Provide the (x, y) coordinate of the cell's center where the given text is located.  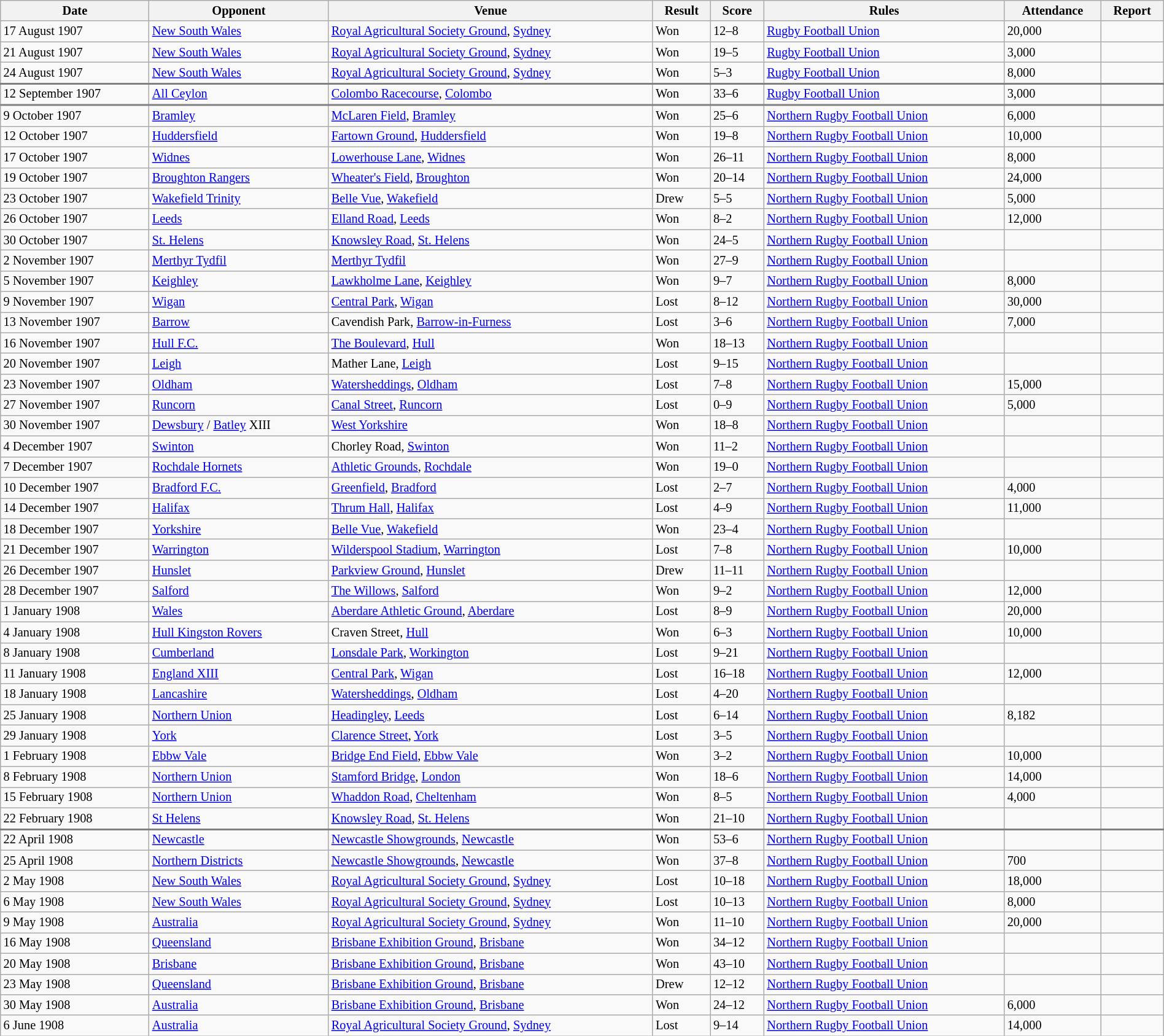
4–9 (737, 508)
9 November 1907 (75, 302)
20–14 (737, 178)
Date (75, 10)
9–14 (737, 1026)
9–21 (737, 653)
Wakefield Trinity (239, 198)
25–6 (737, 115)
12–12 (737, 984)
53–6 (737, 839)
11–2 (737, 446)
17 August 1907 (75, 31)
21 December 1907 (75, 549)
18 January 1908 (75, 694)
11–10 (737, 922)
Yorkshire (239, 529)
15,000 (1052, 384)
13 November 1907 (75, 322)
6 May 1908 (75, 902)
24–12 (737, 1005)
3–2 (737, 756)
23 November 1907 (75, 384)
Hull Kingston Rovers (239, 632)
Brisbane (239, 964)
Dewsbury / Batley XIII (239, 425)
Newcastle (239, 839)
Canal Street, Runcorn (491, 405)
23 May 1908 (75, 984)
Greenfield, Bradford (491, 487)
24,000 (1052, 178)
8 January 1908 (75, 653)
29 January 1908 (75, 735)
34–12 (737, 943)
2–7 (737, 487)
9–7 (737, 281)
Parkview Ground, Hunslet (491, 570)
700 (1052, 860)
Aberdare Athletic Ground, Aberdare (491, 611)
Athletic Grounds, Rochdale (491, 467)
Rochdale Hornets (239, 467)
43–10 (737, 964)
Opponent (239, 10)
17 October 1907 (75, 157)
St Helens (239, 818)
23 October 1907 (75, 198)
Venue (491, 10)
26 October 1907 (75, 219)
19–5 (737, 52)
1 January 1908 (75, 611)
33–6 (737, 95)
14 December 1907 (75, 508)
7,000 (1052, 322)
24–5 (737, 240)
7 December 1907 (75, 467)
Lonsdale Park, Workington (491, 653)
Clarence Street, York (491, 735)
4 January 1908 (75, 632)
11–11 (737, 570)
Stamford Bridge, London (491, 777)
Craven Street, Hull (491, 632)
5 November 1907 (75, 281)
12–8 (737, 31)
25 January 1908 (75, 715)
Bradford F.C. (239, 487)
Ebbw Vale (239, 756)
Wheater's Field, Broughton (491, 178)
Headingley, Leeds (491, 715)
Bramley (239, 115)
8,182 (1052, 715)
Elland Road, Leeds (491, 219)
5–3 (737, 72)
Lawkholme Lane, Keighley (491, 281)
0–9 (737, 405)
6–3 (737, 632)
Huddersfield (239, 136)
McLaren Field, Bramley (491, 115)
26–11 (737, 157)
2 November 1907 (75, 260)
20 May 1908 (75, 964)
Halifax (239, 508)
Barrow (239, 322)
Salford (239, 591)
All Ceylon (239, 95)
1 February 1908 (75, 756)
9 May 1908 (75, 922)
2 May 1908 (75, 881)
12 October 1907 (75, 136)
22 February 1908 (75, 818)
York (239, 735)
16–18 (737, 673)
19 October 1907 (75, 178)
18–8 (737, 425)
11,000 (1052, 508)
16 May 1908 (75, 943)
Attendance (1052, 10)
8 February 1908 (75, 777)
Lancashire (239, 694)
England XIII (239, 673)
30 October 1907 (75, 240)
8–2 (737, 219)
5–5 (737, 198)
9–2 (737, 591)
18–6 (737, 777)
30,000 (1052, 302)
Keighley (239, 281)
Bridge End Field, Ebbw Vale (491, 756)
8–12 (737, 302)
West Yorkshire (491, 425)
25 April 1908 (75, 860)
Hull F.C. (239, 343)
St. Helens (239, 240)
18 December 1907 (75, 529)
30 May 1908 (75, 1005)
28 December 1907 (75, 591)
Wales (239, 611)
9–15 (737, 364)
Cumberland (239, 653)
4 December 1907 (75, 446)
3–6 (737, 322)
Widnes (239, 157)
Hunslet (239, 570)
Rules (884, 10)
8–5 (737, 797)
Leigh (239, 364)
6 June 1908 (75, 1026)
Colombo Racecourse, Colombo (491, 95)
8–9 (737, 611)
Warrington (239, 549)
19–8 (737, 136)
Mather Lane, Leigh (491, 364)
12 September 1907 (75, 95)
Cavendish Park, Barrow-in-Furness (491, 322)
6–14 (737, 715)
18–13 (737, 343)
Fartown Ground, Huddersfield (491, 136)
16 November 1907 (75, 343)
11 January 1908 (75, 673)
Report (1132, 10)
Thrum Hall, Halifax (491, 508)
4–20 (737, 694)
Oldham (239, 384)
18,000 (1052, 881)
15 February 1908 (75, 797)
26 December 1907 (75, 570)
Broughton Rangers (239, 178)
23–4 (737, 529)
Score (737, 10)
37–8 (737, 860)
22 April 1908 (75, 839)
10–13 (737, 902)
10–18 (737, 881)
21–10 (737, 818)
Swinton (239, 446)
27 November 1907 (75, 405)
19–0 (737, 467)
Wilderspool Stadium, Warrington (491, 549)
30 November 1907 (75, 425)
Northern Districts (239, 860)
Leeds (239, 219)
Chorley Road, Swinton (491, 446)
Lowerhouse Lane, Widnes (491, 157)
24 August 1907 (75, 72)
20 November 1907 (75, 364)
The Willows, Salford (491, 591)
21 August 1907 (75, 52)
Wigan (239, 302)
27–9 (737, 260)
Result (681, 10)
3–5 (737, 735)
Whaddon Road, Cheltenham (491, 797)
9 October 1907 (75, 115)
10 December 1907 (75, 487)
Runcorn (239, 405)
The Boulevard, Hull (491, 343)
